Determine the [x, y] coordinate at the center of the cell enclosing the given text.  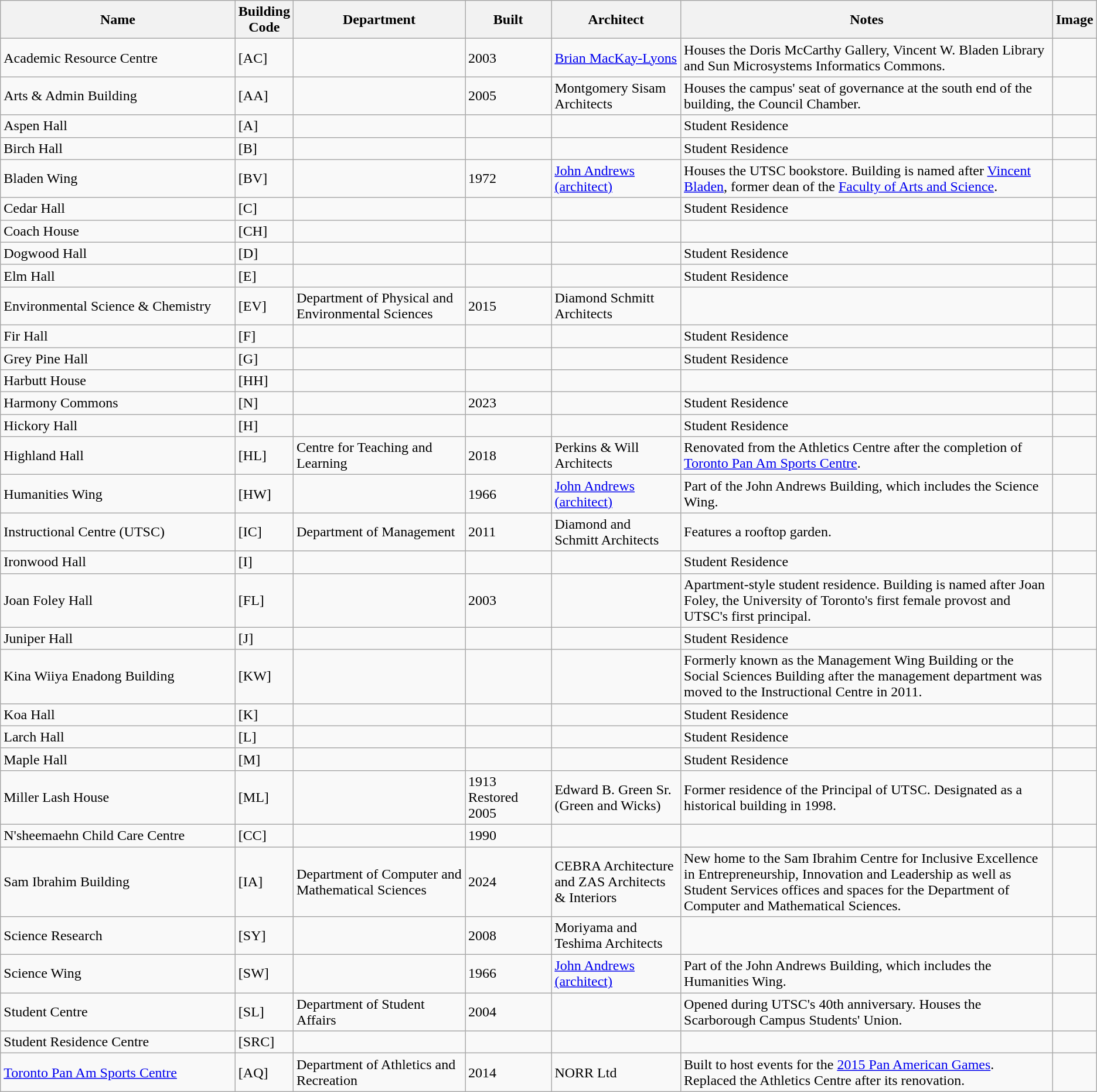
[BV] [264, 178]
[H] [264, 426]
NORR Ltd [616, 1073]
Diamond Schmitt Architects [616, 306]
Built to host events for the 2015 Pan American Games. Replaced the Athletics Centre after its renovation. [867, 1073]
Part of the John Andrews Building, which includes the Humanities Wing. [867, 974]
1972 [509, 178]
Department of Student Affairs [379, 1012]
[IA] [264, 882]
Former residence of the Principal of UTSC. Designated as a historical building in 1998. [867, 797]
[KW] [264, 676]
Diamond and Schmitt Architects [616, 532]
Joan Foley Hall [118, 600]
[SL] [264, 1012]
Edward B. Green Sr. (Green and Wicks) [616, 797]
[AQ] [264, 1073]
Ironwood Hall [118, 562]
Name [118, 20]
Harmony Commons [118, 403]
Student Residence Centre [118, 1042]
[FL] [264, 600]
Harbutt House [118, 381]
[HW] [264, 494]
2014 [509, 1073]
Features a rooftop garden. [867, 532]
[J] [264, 638]
Birch Hall [118, 148]
1990 [509, 835]
[SY] [264, 935]
2005 [509, 96]
Perkins & Will Architects [616, 456]
[ML] [264, 797]
Part of the John Andrews Building, which includes the Science Wing. [867, 494]
2004 [509, 1012]
Bladen Wing [118, 178]
Coach House [118, 231]
[K] [264, 715]
Highland Hall [118, 456]
Arts & Admin Building [118, 96]
N'sheemaehn Child Care Centre [118, 835]
2008 [509, 935]
[EV] [264, 306]
Juniper Hall [118, 638]
[HH] [264, 381]
Image [1075, 20]
Renovated from the Athletics Centre after the completion of Toronto Pan Am Sports Centre. [867, 456]
Student Centre [118, 1012]
[C] [264, 209]
Centre for Teaching and Learning [379, 456]
Moriyama and Teshima Architects [616, 935]
Brian MacKay-Lyons [616, 57]
Grey Pine Hall [118, 358]
Montgomery Sisam Architects [616, 96]
[D] [264, 253]
[I] [264, 562]
Science Research [118, 935]
2023 [509, 403]
[E] [264, 275]
[AC] [264, 57]
Department of Management [379, 532]
[SW] [264, 974]
Maple Hall [118, 759]
[CH] [264, 231]
CEBRA Architecture and ZAS Architects & Interiors [616, 882]
[G] [264, 358]
[B] [264, 148]
[CC] [264, 835]
Houses the Doris McCarthy Gallery, Vincent W. Bladen Library and Sun Microsystems Informatics Commons. [867, 57]
Cedar Hall [118, 209]
Instructional Centre (UTSC) [118, 532]
Department [379, 20]
2018 [509, 456]
Department of Physical and Environmental Sciences [379, 306]
Building Code [264, 20]
Toronto Pan Am Sports Centre [118, 1073]
2024 [509, 882]
Hickory Hall [118, 426]
Larch Hall [118, 737]
Koa Hall [118, 715]
2015 [509, 306]
[A] [264, 126]
Sam Ibrahim Building [118, 882]
Science Wing [118, 974]
Kina Wiiya Enadong Building [118, 676]
Academic Resource Centre [118, 57]
Miller Lash House [118, 797]
Houses the UTSC bookstore. Building is named after Vincent Bladen, former dean of the Faculty of Arts and Science. [867, 178]
[F] [264, 336]
Dogwood Hall [118, 253]
1913Restored 2005 [509, 797]
[AA] [264, 96]
Environmental Science & Chemistry [118, 306]
Architect [616, 20]
Opened during UTSC's 40th anniversary. Houses the Scarborough Campus Students' Union. [867, 1012]
2011 [509, 532]
Elm Hall [118, 275]
Houses the campus' seat of governance at the south end of the building, the Council Chamber. [867, 96]
Notes [867, 20]
Apartment-style student residence. Building is named after Joan Foley, the University of Toronto's first female provost and UTSC's first principal. [867, 600]
Humanities Wing [118, 494]
[SRC] [264, 1042]
[N] [264, 403]
[L] [264, 737]
Department of Athletics and Recreation [379, 1073]
Department of Computer and Mathematical Sciences [379, 882]
[IC] [264, 532]
Fir Hall [118, 336]
Built [509, 20]
Aspen Hall [118, 126]
[HL] [264, 456]
[M] [264, 759]
